Return the (X, Y) coordinate for the center point of the cell that contains the specified text.  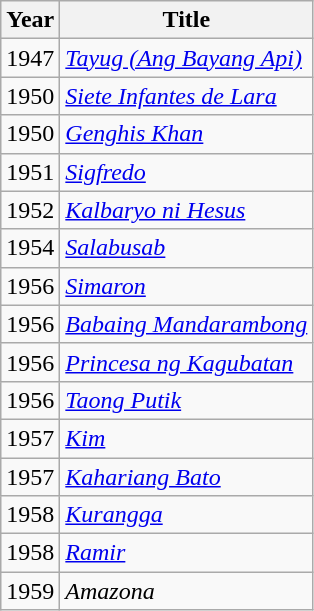
Kurangga (186, 515)
Genghis Khan (186, 134)
1947 (30, 58)
Amazona (186, 591)
Babaing Mandarambong (186, 324)
Simaron (186, 286)
Kahariang Bato (186, 477)
Taong Putik (186, 400)
Sigfredo (186, 172)
1959 (30, 591)
1951 (30, 172)
Ramir (186, 553)
Kim (186, 438)
Siete Infantes de Lara (186, 96)
Title (186, 20)
Princesa ng Kagubatan (186, 362)
Salabusab (186, 248)
1952 (30, 210)
1954 (30, 248)
Year (30, 20)
Kalbaryo ni Hesus (186, 210)
Tayug (Ang Bayang Api) (186, 58)
